Output the (x, y) coordinate of the center of the cell containing the given text.  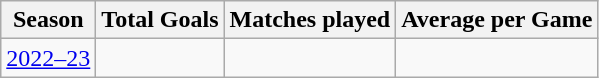
Average per Game (497, 20)
Season (48, 20)
Total Goals (160, 20)
Matches played (310, 20)
2022–23 (48, 58)
